Pinpoint the cell where the given text exists, returning its (x, y) midpoint coordinate. 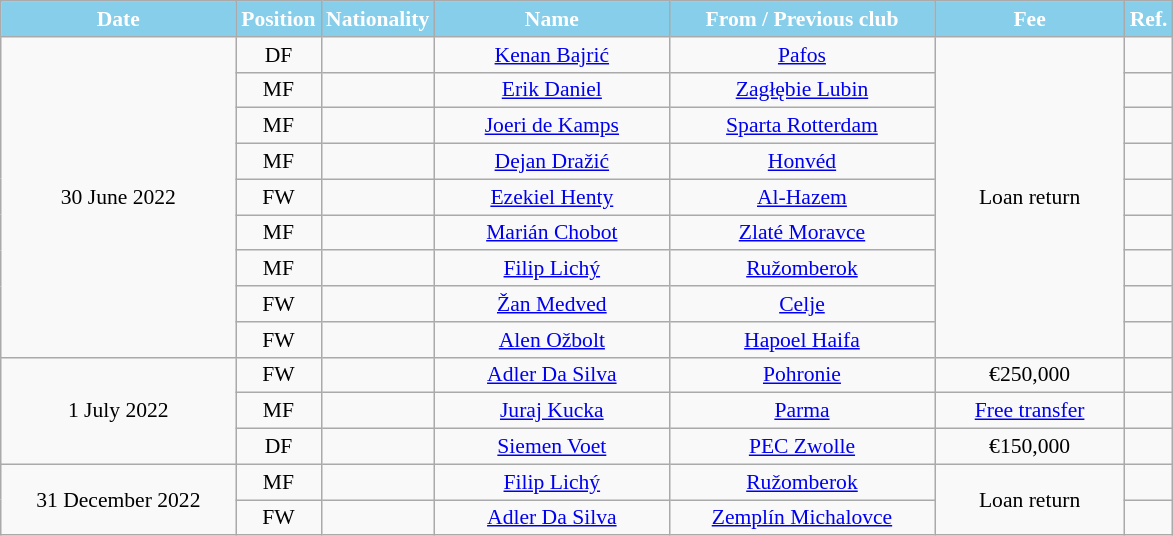
Pohronie (802, 375)
Al-Hazem (802, 197)
Juraj Kucka (552, 411)
Position (278, 19)
Žan Medved (552, 304)
Ref. (1149, 19)
Date (118, 19)
Zlaté Moravce (802, 233)
Zagłębie Lubin (802, 90)
1 July 2022 (118, 410)
31 December 2022 (118, 500)
From / Previous club (802, 19)
Fee (1030, 19)
Nationality (378, 19)
Honvéd (802, 162)
Dejan Dražić (552, 162)
Kenan Bajrić (552, 55)
€250,000 (1030, 375)
Sparta Rotterdam (802, 126)
Free transfer (1030, 411)
Hapoel Haifa (802, 340)
Name (552, 19)
Parma (802, 411)
30 June 2022 (118, 198)
Erik Daniel (552, 90)
Zemplín Michalovce (802, 518)
Pafos (802, 55)
Marián Chobot (552, 233)
Siemen Voet (552, 447)
€150,000 (1030, 447)
Alen Ožbolt (552, 340)
Ezekiel Henty (552, 197)
Celje (802, 304)
PEC Zwolle (802, 447)
Joeri de Kamps (552, 126)
